Output the [x, y] coordinate of the center of the cell containing the given text.  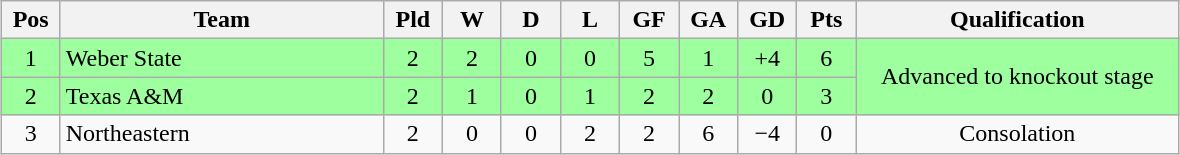
GF [650, 20]
Pos [30, 20]
D [530, 20]
GD [768, 20]
Northeastern [222, 134]
−4 [768, 134]
Qualification [1018, 20]
GA [708, 20]
Consolation [1018, 134]
Pld [412, 20]
Team [222, 20]
Pts [826, 20]
W [472, 20]
5 [650, 58]
Texas A&M [222, 96]
Weber State [222, 58]
+4 [768, 58]
Advanced to knockout stage [1018, 77]
L [590, 20]
